Scan for the cell matching the given text and deliver its [X, Y] coordinate at center. 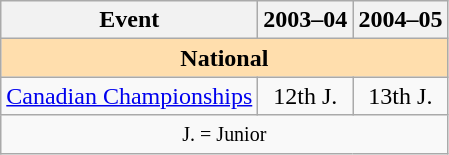
12th J. [306, 96]
J. = Junior [224, 134]
2004–05 [400, 20]
Canadian Championships [130, 96]
National [224, 58]
13th J. [400, 96]
2003–04 [306, 20]
Event [130, 20]
